Capture the cell that displays the provided text and extract its (x, y) central coordinate. 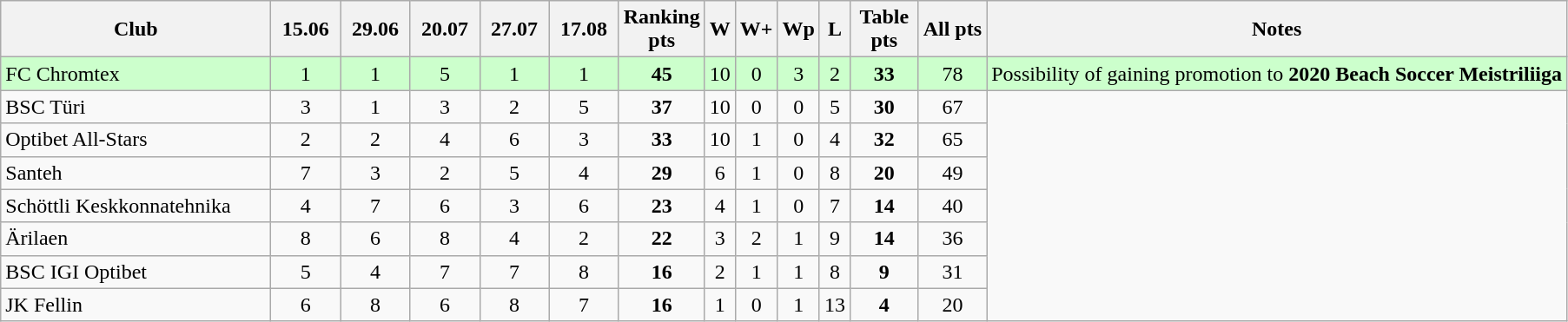
Ranking pts (662, 30)
Wp (798, 30)
30 (884, 107)
31 (952, 272)
40 (952, 206)
78 (952, 74)
49 (952, 173)
22 (662, 239)
W (719, 30)
Notes (1277, 30)
Club (136, 30)
65 (952, 140)
L (834, 30)
BSC Türi (136, 107)
FC Chromtex (136, 74)
Possibility of gaining promotion to 2020 Beach Soccer Meistriliiga (1277, 74)
45 (662, 74)
Ärilaen (136, 239)
W+ (756, 30)
15.06 (306, 30)
17.08 (584, 30)
13 (834, 305)
Schöttli Keskkonnatehnika (136, 206)
36 (952, 239)
BSC IGI Optibet (136, 272)
Santeh (136, 173)
27.07 (514, 30)
Optibet All-Stars (136, 140)
20.07 (445, 30)
29.06 (375, 30)
23 (662, 206)
32 (884, 140)
67 (952, 107)
All pts (952, 30)
29 (662, 173)
JK Fellin (136, 305)
Table pts (884, 30)
37 (662, 107)
